Return (X, Y) of the center of cell containing provided text 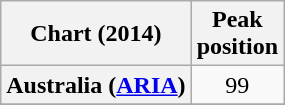
Peakposition (237, 34)
99 (237, 85)
Australia (ARIA) (96, 85)
Chart (2014) (96, 34)
